Detect which cell encompasses the target text, then output its [X, Y] center coordinate. 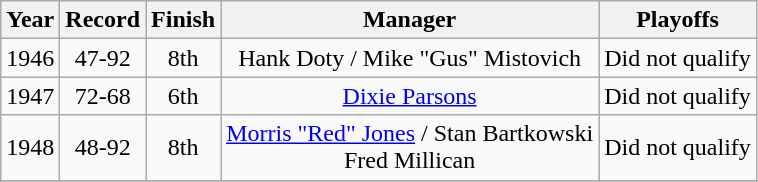
1946 [30, 58]
Year [30, 20]
Playoffs [678, 20]
Record [103, 20]
6th [184, 96]
48-92 [103, 148]
Manager [410, 20]
Morris "Red" Jones / Stan Bartkowski Fred Millican [410, 148]
47-92 [103, 58]
Dixie Parsons [410, 96]
Finish [184, 20]
1948 [30, 148]
Hank Doty / Mike "Gus" Mistovich [410, 58]
1947 [30, 96]
72-68 [103, 96]
